Identify which cell holds the provided text, then report its [x, y] central coordinate. 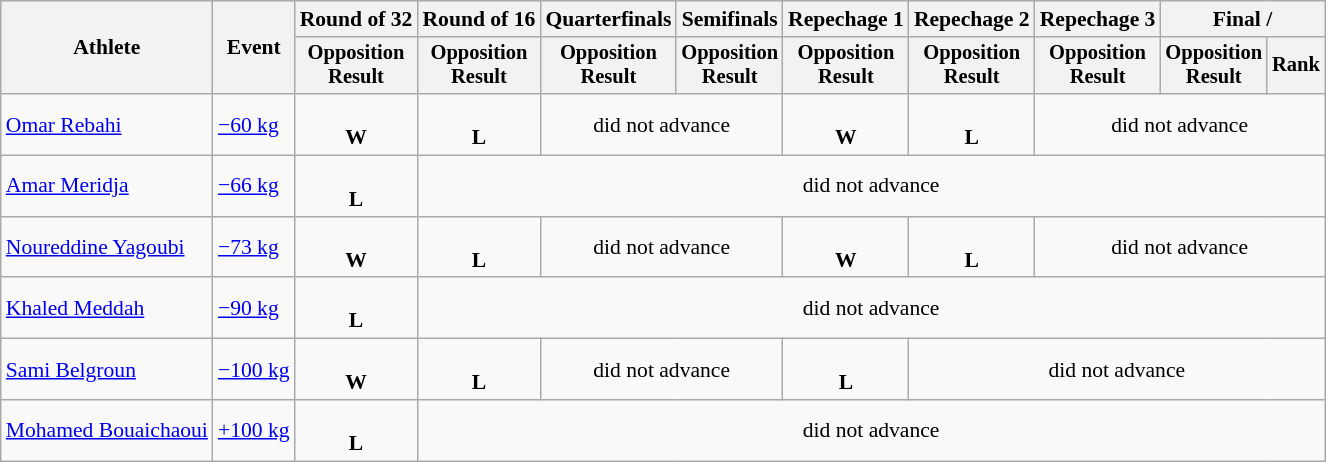
Rank [1296, 66]
Repechage 2 [972, 19]
Repechage 3 [1098, 19]
−66 kg [254, 186]
+100 kg [254, 430]
Noureddine Yagoubi [107, 248]
Final / [1242, 19]
Event [254, 48]
−60 kg [254, 124]
Repechage 1 [846, 19]
−90 kg [254, 308]
−100 kg [254, 370]
Round of 32 [356, 19]
Amar Meridja [107, 186]
Omar Rebahi [107, 124]
Semifinals [730, 19]
Mohamed Bouaichaoui [107, 430]
Khaled Meddah [107, 308]
Round of 16 [478, 19]
Sami Belgroun [107, 370]
Athlete [107, 48]
−73 kg [254, 248]
Quarterfinals [608, 19]
